Scan for the cell matching the given text and deliver its (X, Y) coordinate at center. 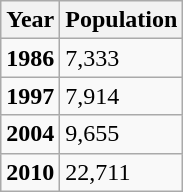
2004 (30, 134)
22,711 (122, 172)
1986 (30, 58)
2010 (30, 172)
7,333 (122, 58)
7,914 (122, 96)
Year (30, 20)
9,655 (122, 134)
Population (122, 20)
1997 (30, 96)
